Search for the cell housing the specified text and yield its (X, Y) center coordinate. 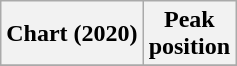
Chart (2020) (72, 34)
Peakposition (189, 34)
